Capture the cell that displays the provided text and extract its (X, Y) central coordinate. 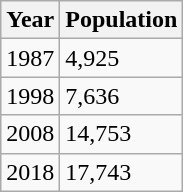
Year (30, 20)
2018 (30, 172)
7,636 (122, 96)
14,753 (122, 134)
1987 (30, 58)
1998 (30, 96)
2008 (30, 134)
Population (122, 20)
4,925 (122, 58)
17,743 (122, 172)
